Output the (x, y) coordinate of the center of the cell containing the given text.  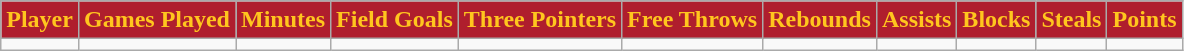
Steals (1072, 20)
Free Throws (692, 20)
Minutes (284, 20)
Three Pointers (540, 20)
Rebounds (820, 20)
Field Goals (395, 20)
Player (40, 20)
Points (1144, 20)
Assists (916, 20)
Blocks (996, 20)
Games Played (156, 20)
